Scan for the cell matching the given text and deliver its (x, y) coordinate at center. 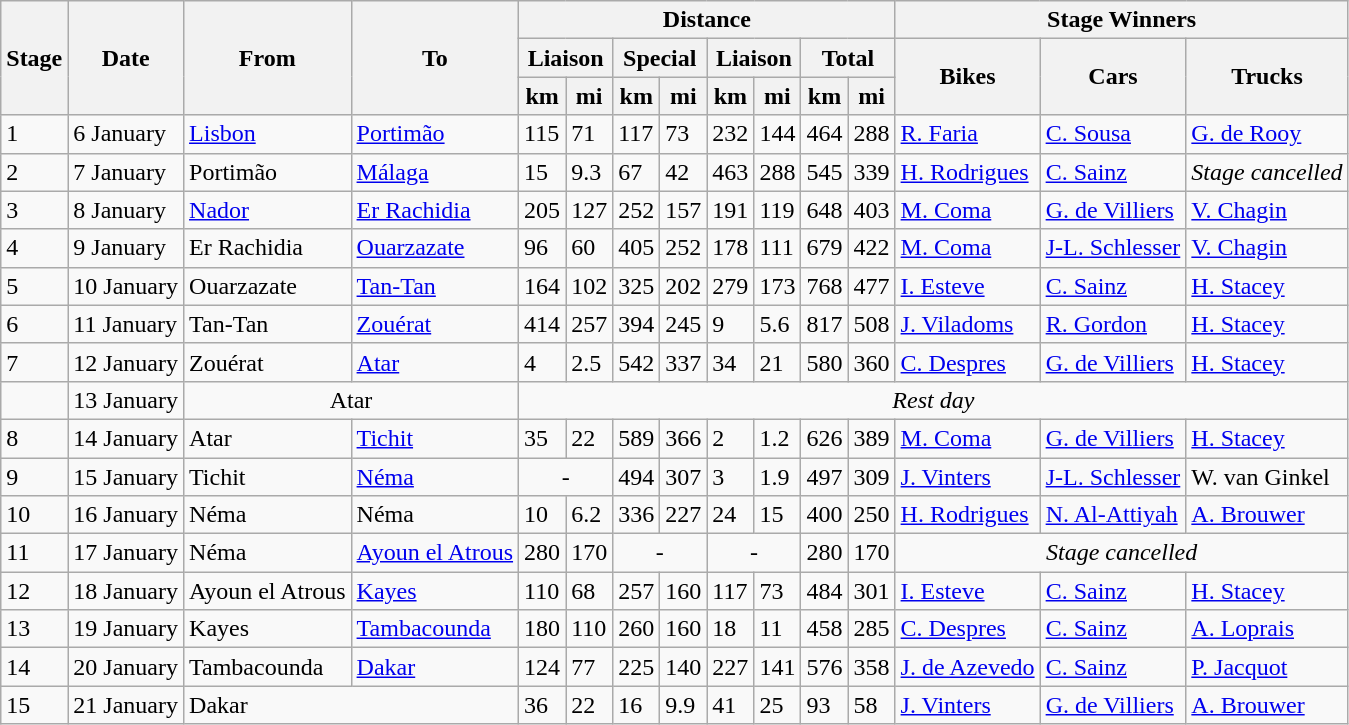
9 January (126, 248)
817 (824, 324)
542 (636, 362)
301 (872, 591)
285 (872, 629)
124 (542, 667)
1.2 (778, 438)
458 (824, 629)
307 (684, 477)
17 January (126, 553)
260 (636, 629)
R. Faria (968, 134)
To (435, 58)
25 (778, 705)
127 (590, 210)
414 (542, 324)
2.5 (590, 362)
141 (778, 667)
245 (684, 324)
232 (730, 134)
8 (34, 438)
7 (34, 362)
545 (824, 172)
Rest day (934, 400)
58 (872, 705)
205 (542, 210)
422 (872, 248)
768 (824, 286)
626 (824, 438)
J. Viladoms (968, 324)
358 (872, 667)
Special (660, 58)
6 January (126, 134)
477 (872, 286)
77 (590, 667)
403 (872, 210)
42 (684, 172)
494 (636, 477)
14 January (126, 438)
337 (684, 362)
96 (542, 248)
Stage (34, 58)
From (268, 58)
8 January (126, 210)
191 (730, 210)
Stage Winners (1122, 20)
16 January (126, 515)
180 (542, 629)
Cars (1113, 77)
360 (872, 362)
119 (778, 210)
71 (590, 134)
60 (590, 248)
19 January (126, 629)
93 (824, 705)
13 (34, 629)
366 (684, 438)
12 January (126, 362)
589 (636, 438)
P. Jacquot (1267, 667)
225 (636, 667)
C. Sousa (1113, 134)
Lisbon (268, 134)
157 (684, 210)
115 (542, 134)
Date (126, 58)
Bikes (968, 77)
336 (636, 515)
389 (872, 438)
12 (34, 591)
250 (872, 515)
36 (542, 705)
9.9 (684, 705)
202 (684, 286)
6.2 (590, 515)
484 (824, 591)
140 (684, 667)
463 (730, 172)
G. de Rooy (1267, 134)
R. Gordon (1113, 324)
20 January (126, 667)
497 (824, 477)
7 January (126, 172)
16 (636, 705)
144 (778, 134)
178 (730, 248)
21 (778, 362)
339 (872, 172)
325 (636, 286)
67 (636, 172)
14 (34, 667)
580 (824, 362)
679 (824, 248)
164 (542, 286)
309 (872, 477)
13 January (126, 400)
102 (590, 286)
Total (848, 58)
41 (730, 705)
1 (34, 134)
394 (636, 324)
400 (824, 515)
68 (590, 591)
5 (34, 286)
Málaga (435, 172)
24 (730, 515)
Nador (268, 210)
N. Al-Attiyah (1113, 515)
173 (778, 286)
10 January (126, 286)
Distance (707, 20)
21 January (126, 705)
11 January (126, 324)
508 (872, 324)
W. van Ginkel (1267, 477)
279 (730, 286)
Trucks (1267, 77)
6 (34, 324)
A. Loprais (1267, 629)
15 January (126, 477)
111 (778, 248)
405 (636, 248)
648 (824, 210)
576 (824, 667)
35 (542, 438)
34 (730, 362)
J. de Azevedo (968, 667)
5.6 (778, 324)
18 January (126, 591)
1.9 (778, 477)
464 (824, 134)
18 (730, 629)
9.3 (590, 172)
